Determine the (x, y) coordinate at the center of the cell enclosing the given text.  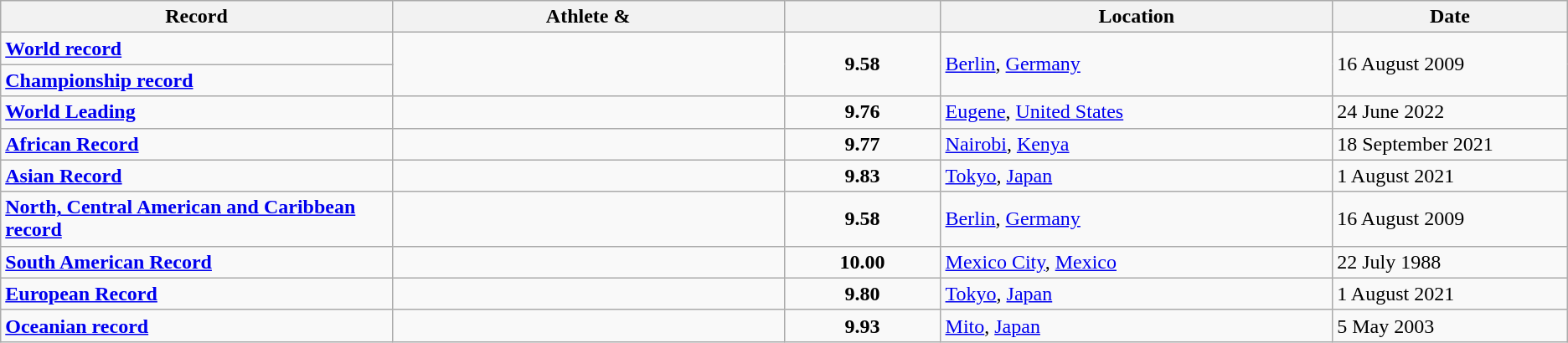
European Record (197, 294)
Nairobi, Kenya (1137, 144)
9.76 (863, 112)
Record (197, 17)
Location (1137, 17)
Athlete & (588, 17)
North, Central American and Caribbean record (197, 219)
10.00 (863, 262)
9.83 (863, 176)
Oceanian record (197, 325)
24 June 2022 (1451, 112)
9.93 (863, 325)
5 May 2003 (1451, 325)
9.80 (863, 294)
18 September 2021 (1451, 144)
9.77 (863, 144)
22 July 1988 (1451, 262)
Eugene, United States (1137, 112)
Championship record (197, 80)
Mito, Japan (1137, 325)
Date (1451, 17)
World Leading (197, 112)
Asian Record (197, 176)
World record (197, 49)
Mexico City, Mexico (1137, 262)
South American Record (197, 262)
African Record (197, 144)
